Detect which cell encompasses the target text, then output its (x, y) center coordinate. 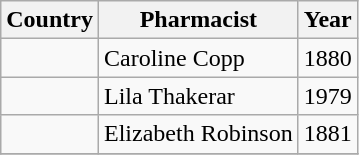
Caroline Copp (198, 58)
1880 (328, 58)
1881 (328, 134)
Country (50, 20)
Year (328, 20)
Pharmacist (198, 20)
Elizabeth Robinson (198, 134)
Lila Thakerar (198, 96)
1979 (328, 96)
